Locate the cell with the specified text and output its [X, Y] center coordinate. 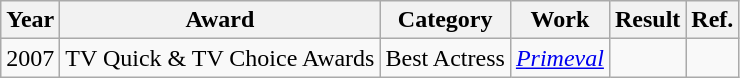
Primeval [560, 58]
Work [560, 20]
Award [220, 20]
Category [445, 20]
Result [647, 20]
TV Quick & TV Choice Awards [220, 58]
2007 [30, 58]
Best Actress [445, 58]
Year [30, 20]
Ref. [712, 20]
